Extract the (x, y) coordinate from the center of the cell holding the provided text.  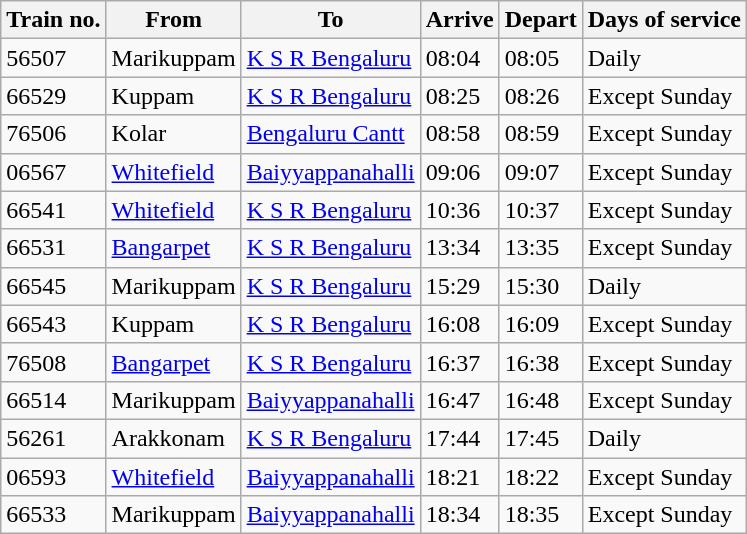
18:34 (460, 515)
Bengaluru Cantt (330, 134)
06567 (54, 172)
15:30 (540, 286)
66533 (54, 515)
Arakkonam (174, 438)
Train no. (54, 20)
13:35 (540, 248)
76508 (54, 362)
56507 (54, 58)
08:04 (460, 58)
66543 (54, 324)
Arrive (460, 20)
66514 (54, 400)
66545 (54, 286)
08:05 (540, 58)
From (174, 20)
18:21 (460, 477)
56261 (54, 438)
08:25 (460, 96)
16:38 (540, 362)
18:22 (540, 477)
66531 (54, 248)
08:26 (540, 96)
17:44 (460, 438)
16:48 (540, 400)
08:59 (540, 134)
18:35 (540, 515)
16:08 (460, 324)
Depart (540, 20)
10:36 (460, 210)
66529 (54, 96)
08:58 (460, 134)
17:45 (540, 438)
13:34 (460, 248)
06593 (54, 477)
15:29 (460, 286)
Kolar (174, 134)
To (330, 20)
76506 (54, 134)
16:09 (540, 324)
Days of service (664, 20)
16:47 (460, 400)
16:37 (460, 362)
66541 (54, 210)
09:06 (460, 172)
09:07 (540, 172)
10:37 (540, 210)
